Detect which cell encompasses the target text, then output its [x, y] center coordinate. 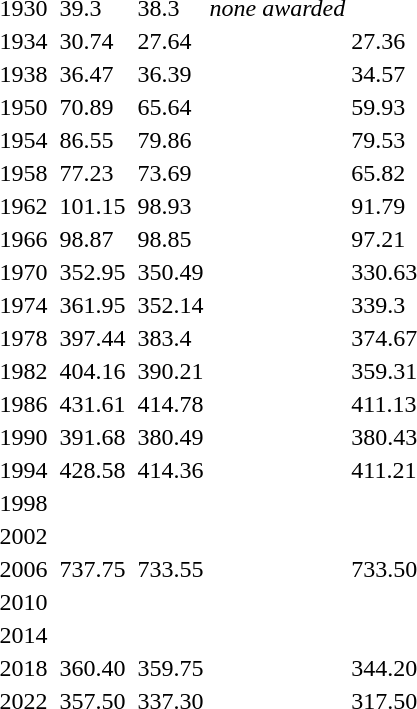
390.21 [170, 371]
36.39 [170, 74]
352.14 [170, 305]
65.64 [170, 107]
98.87 [92, 239]
733.55 [170, 569]
397.44 [92, 338]
27.64 [170, 41]
428.58 [92, 470]
380.49 [170, 437]
391.68 [92, 437]
414.78 [170, 404]
431.61 [92, 404]
101.15 [92, 206]
352.95 [92, 272]
86.55 [92, 140]
70.89 [92, 107]
30.74 [92, 41]
79.86 [170, 140]
361.95 [92, 305]
73.69 [170, 173]
414.36 [170, 470]
77.23 [92, 173]
98.93 [170, 206]
350.49 [170, 272]
98.85 [170, 239]
360.40 [92, 668]
737.75 [92, 569]
383.4 [170, 338]
359.75 [170, 668]
36.47 [92, 74]
404.16 [92, 371]
